Return the (x, y) coordinate for the center point of the cell that contains the specified text.  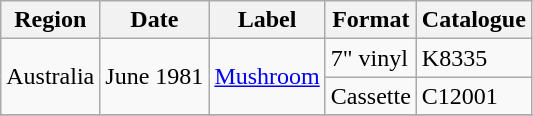
Catalogue (474, 20)
Cassette (370, 96)
Mushroom (267, 77)
Australia (50, 77)
Label (267, 20)
Date (154, 20)
Region (50, 20)
June 1981 (154, 77)
C12001 (474, 96)
Format (370, 20)
7" vinyl (370, 58)
K8335 (474, 58)
